Find where the given text appears and provide that cell's center as [x, y] coordinate. 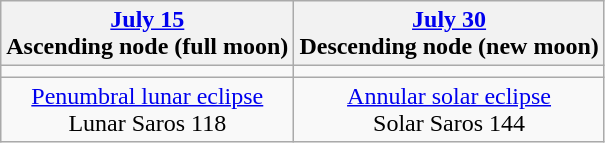
July 15Ascending node (full moon) [148, 34]
Annular solar eclipseSolar Saros 144 [449, 110]
Penumbral lunar eclipseLunar Saros 118 [148, 110]
July 30Descending node (new moon) [449, 34]
